Capture the cell that displays the provided text and extract its (X, Y) central coordinate. 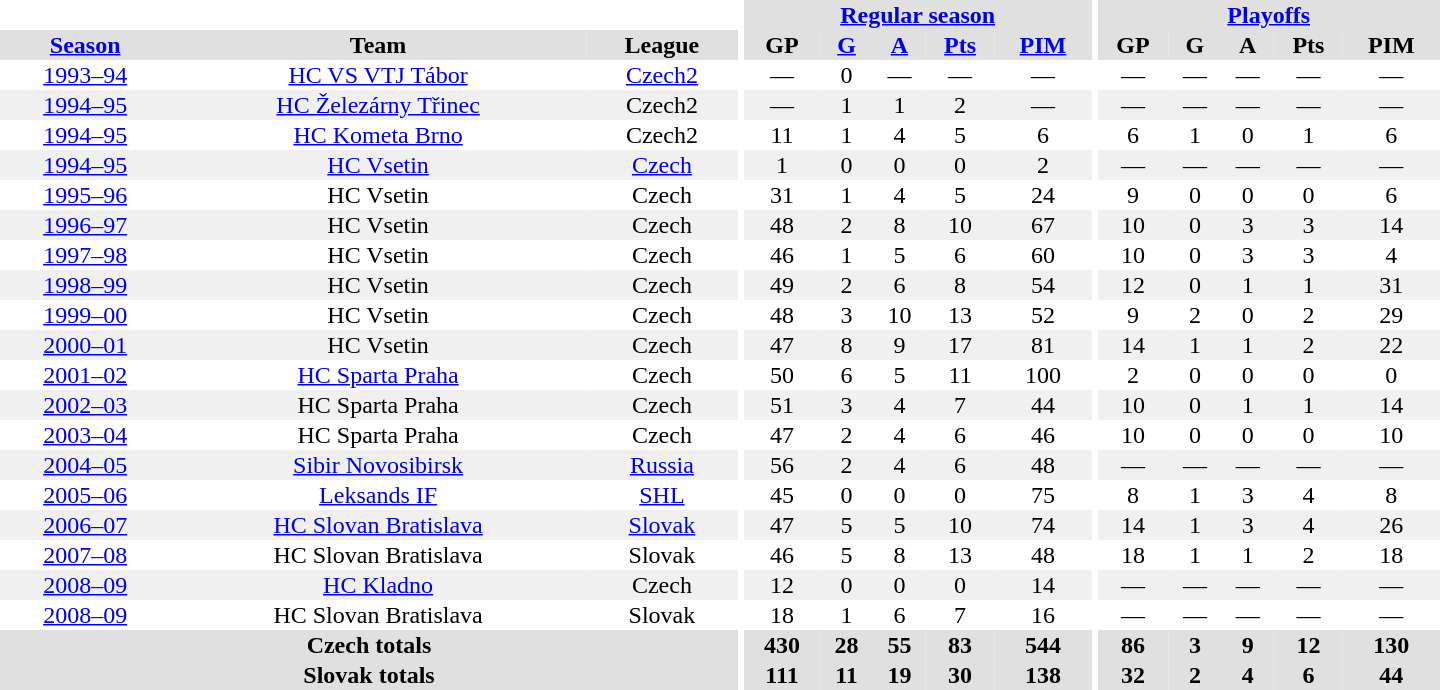
HC Kometa Brno (378, 135)
130 (1392, 645)
2007–08 (85, 555)
29 (1392, 315)
Playoffs (1268, 15)
2004–05 (85, 465)
111 (782, 675)
51 (782, 405)
50 (782, 375)
Season (85, 45)
1998–99 (85, 285)
HC VS VTJ Tábor (378, 75)
81 (1042, 345)
60 (1042, 255)
45 (782, 495)
Sibir Novosibirsk (378, 465)
19 (900, 675)
30 (960, 675)
138 (1042, 675)
100 (1042, 375)
2003–04 (85, 435)
24 (1042, 195)
SHL (662, 495)
Russia (662, 465)
17 (960, 345)
32 (1132, 675)
1999–00 (85, 315)
16 (1042, 615)
HC Železárny Třinec (378, 105)
544 (1042, 645)
Slovak totals (369, 675)
Team (378, 45)
83 (960, 645)
52 (1042, 315)
1997–98 (85, 255)
Regular season (918, 15)
Leksands IF (378, 495)
55 (900, 645)
22 (1392, 345)
56 (782, 465)
2001–02 (85, 375)
28 (846, 645)
League (662, 45)
Czech totals (369, 645)
86 (1132, 645)
26 (1392, 525)
430 (782, 645)
49 (782, 285)
2000–01 (85, 345)
2002–03 (85, 405)
1996–97 (85, 225)
HC Kladno (378, 585)
1993–94 (85, 75)
54 (1042, 285)
74 (1042, 525)
2005–06 (85, 495)
67 (1042, 225)
2006–07 (85, 525)
75 (1042, 495)
1995–96 (85, 195)
